Capture the cell that displays the provided text and extract its [X, Y] central coordinate. 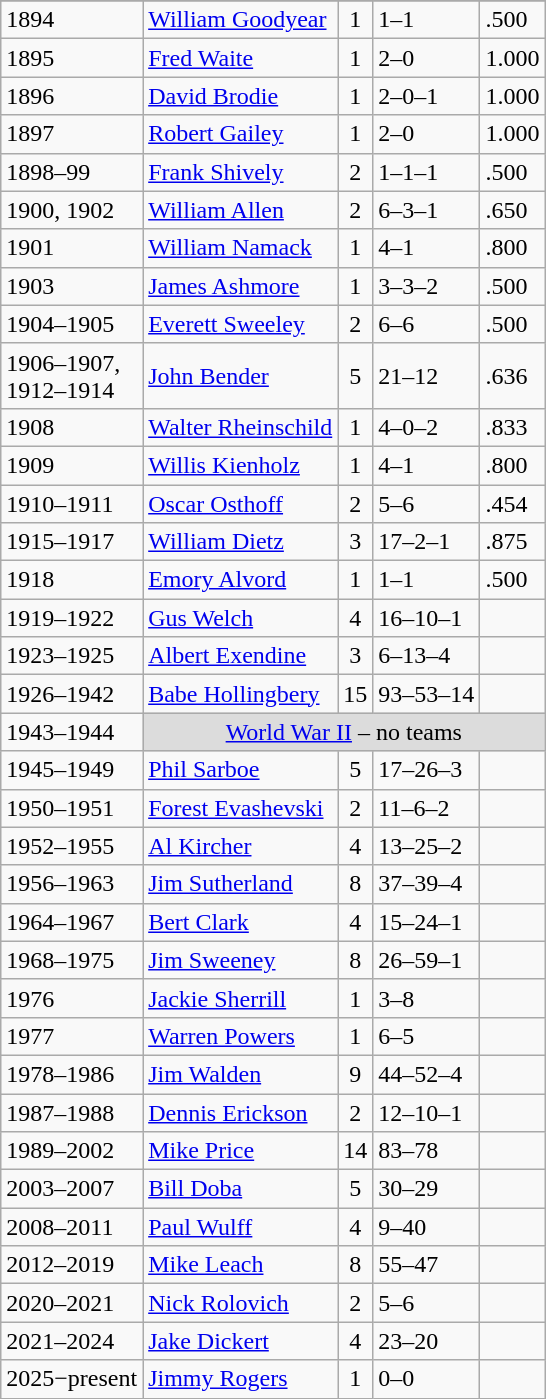
1895 [72, 58]
David Brodie [240, 96]
23–20 [426, 1341]
1943–1944 [72, 732]
1919–1922 [72, 618]
1976 [72, 998]
1989–2002 [72, 1151]
2025−present [72, 1379]
Jackie Sherrill [240, 998]
2008–2011 [72, 1227]
Jim Walden [240, 1074]
Forest Evashevski [240, 808]
13–25–2 [426, 846]
1–1–1 [426, 172]
3–8 [426, 998]
Jim Sutherland [240, 884]
2021–2024 [72, 1341]
Albert Exendine [240, 656]
Babe Hollingbery [240, 694]
.454 [512, 503]
1977 [72, 1036]
1896 [72, 96]
1968–1975 [72, 960]
16–10–1 [426, 618]
1908 [72, 427]
21–12 [426, 376]
Bert Clark [240, 922]
.875 [512, 542]
1923–1925 [72, 656]
44–52–4 [426, 1074]
Fred Waite [240, 58]
1956–1963 [72, 884]
15–24–1 [426, 922]
Paul Wulff [240, 1227]
1915–1917 [72, 542]
Emory Alvord [240, 580]
1894 [72, 20]
6–5 [426, 1036]
26–59–1 [426, 960]
6–3–1 [426, 210]
14 [356, 1151]
Jake Dickert [240, 1341]
83–78 [426, 1151]
6–6 [426, 324]
Nick Rolovich [240, 1303]
1950–1951 [72, 808]
1952–1955 [72, 846]
4–0–2 [426, 427]
3–3–2 [426, 286]
Jimmy Rogers [240, 1379]
William Allen [240, 210]
1964–1967 [72, 922]
Dennis Erickson [240, 1113]
James Ashmore [240, 286]
William Namack [240, 248]
William Dietz [240, 542]
2012–2019 [72, 1265]
Warren Powers [240, 1036]
37–39–4 [426, 884]
.833 [512, 427]
Walter Rheinschild [240, 427]
1945–1949 [72, 770]
1898–99 [72, 172]
Mike Price [240, 1151]
Bill Doba [240, 1189]
Frank Shively [240, 172]
.636 [512, 376]
John Bender [240, 376]
9 [356, 1074]
Phil Sarboe [240, 770]
.650 [512, 210]
Everett Sweeley [240, 324]
15 [356, 694]
Al Kircher [240, 846]
Gus Welch [240, 618]
17–2–1 [426, 542]
Oscar Osthoff [240, 503]
1987–1988 [72, 1113]
1926–1942 [72, 694]
World War II – no teams [344, 732]
1909 [72, 465]
1903 [72, 286]
1900, 1902 [72, 210]
1901 [72, 248]
Jim Sweeney [240, 960]
2003–2007 [72, 1189]
12–10–1 [426, 1113]
30–29 [426, 1189]
Robert Gailey [240, 134]
1978–1986 [72, 1074]
6–13–4 [426, 656]
9–40 [426, 1227]
11–6–2 [426, 808]
1918 [72, 580]
1906–1907,1912–1914 [72, 376]
Willis Kienholz [240, 465]
55–47 [426, 1265]
2020–2021 [72, 1303]
Mike Leach [240, 1265]
17–26–3 [426, 770]
1897 [72, 134]
0–0 [426, 1379]
1904–1905 [72, 324]
1910–1911 [72, 503]
2–0–1 [426, 96]
William Goodyear [240, 20]
93–53–14 [426, 694]
